Scan for the cell matching the given text and deliver its (X, Y) coordinate at center. 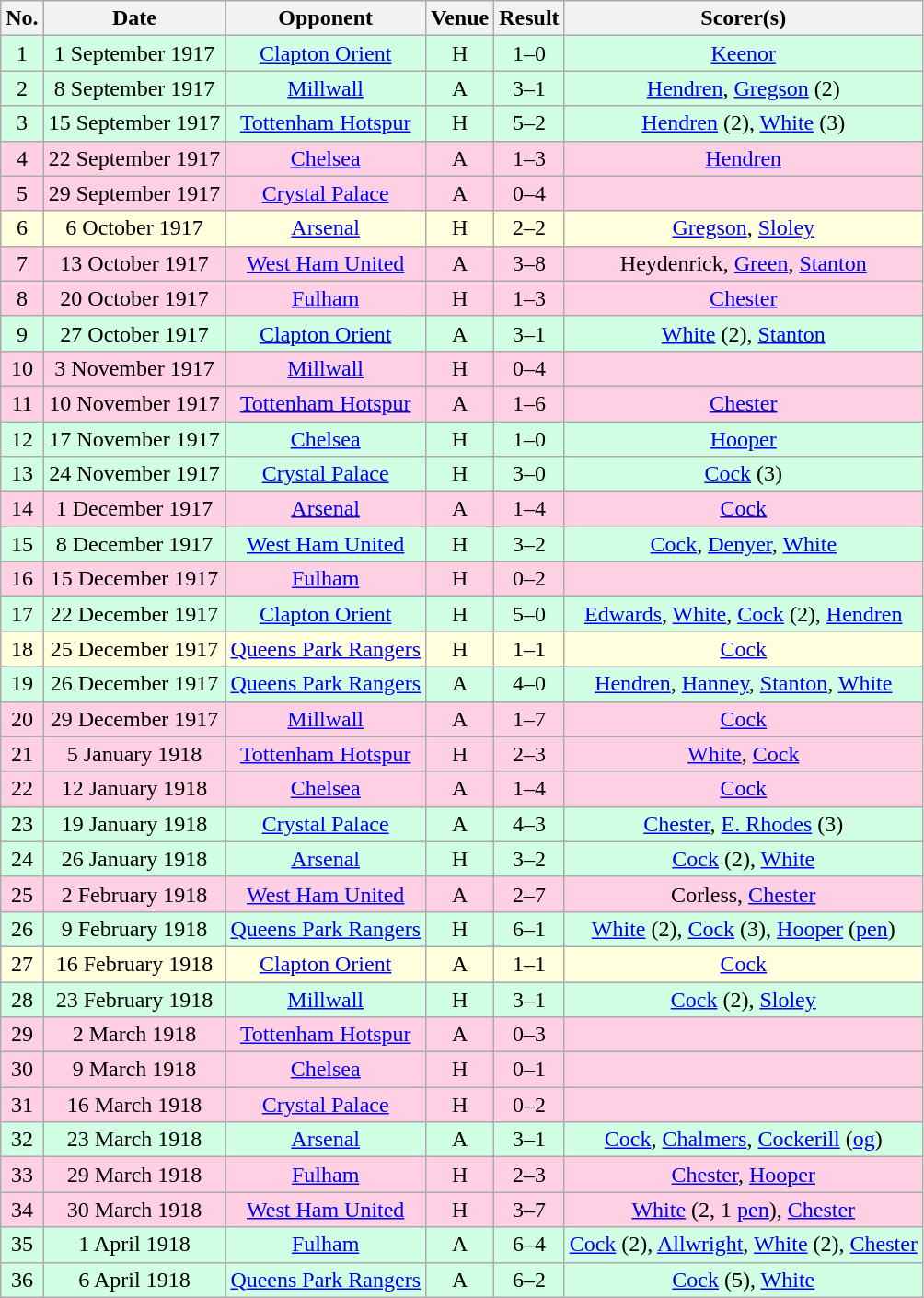
Hendren (2), White (3) (744, 123)
26 January 1918 (134, 859)
29 September 1917 (134, 193)
9 March 1918 (134, 1070)
3–0 (529, 474)
4–0 (529, 684)
19 January 1918 (134, 824)
Cock, Chalmers, Cockerill (og) (744, 1140)
23 February 1918 (134, 999)
15 December 1917 (134, 579)
12 January 1918 (134, 789)
29 December 1917 (134, 719)
6–4 (529, 1245)
2–7 (529, 894)
1 (22, 53)
2 February 1918 (134, 894)
6 October 1917 (134, 228)
Cock (5), White (744, 1280)
28 (22, 999)
24 (22, 859)
1–7 (529, 719)
20 October 1917 (134, 298)
34 (22, 1210)
Cock (2), Sloley (744, 999)
8 (22, 298)
11 (22, 403)
Cock, Denyer, White (744, 544)
6 April 1918 (134, 1280)
Scorer(s) (744, 18)
0–3 (529, 1035)
4 (22, 158)
Hooper (744, 439)
Edwards, White, Cock (2), Hendren (744, 614)
3 (22, 123)
10 (22, 368)
Keenor (744, 53)
9 (22, 333)
Chester, Hooper (744, 1175)
5 January 1918 (134, 754)
5–0 (529, 614)
1 September 1917 (134, 53)
Hendren, Gregson (2) (744, 88)
17 (22, 614)
16 (22, 579)
16 March 1918 (134, 1105)
27 (22, 964)
1 December 1917 (134, 509)
21 (22, 754)
25 (22, 894)
29 (22, 1035)
Opponent (326, 18)
White (2, 1 pen), Chester (744, 1210)
6–2 (529, 1280)
Chester, E. Rhodes (3) (744, 824)
22 December 1917 (134, 614)
4–3 (529, 824)
24 November 1917 (134, 474)
25 December 1917 (134, 649)
26 (22, 929)
22 (22, 789)
0–1 (529, 1070)
No. (22, 18)
9 February 1918 (134, 929)
2–2 (529, 228)
23 (22, 824)
31 (22, 1105)
18 (22, 649)
Cock (2), Allwright, White (2), Chester (744, 1245)
Hendren (744, 158)
14 (22, 509)
13 October 1917 (134, 263)
8 December 1917 (134, 544)
35 (22, 1245)
Cock (3) (744, 474)
3–8 (529, 263)
29 March 1918 (134, 1175)
7 (22, 263)
17 November 1917 (134, 439)
Heydenrick, Green, Stanton (744, 263)
33 (22, 1175)
White, Cock (744, 754)
36 (22, 1280)
23 March 1918 (134, 1140)
13 (22, 474)
2 (22, 88)
6 (22, 228)
20 (22, 719)
8 September 1917 (134, 88)
12 (22, 439)
19 (22, 684)
15 September 1917 (134, 123)
Gregson, Sloley (744, 228)
2 March 1918 (134, 1035)
30 March 1918 (134, 1210)
27 October 1917 (134, 333)
5–2 (529, 123)
Cock (2), White (744, 859)
26 December 1917 (134, 684)
6–1 (529, 929)
White (2), Stanton (744, 333)
15 (22, 544)
1–6 (529, 403)
Corless, Chester (744, 894)
Date (134, 18)
5 (22, 193)
16 February 1918 (134, 964)
30 (22, 1070)
32 (22, 1140)
White (2), Cock (3), Hooper (pen) (744, 929)
Hendren, Hanney, Stanton, White (744, 684)
Result (529, 18)
3–7 (529, 1210)
Venue (460, 18)
3 November 1917 (134, 368)
1 April 1918 (134, 1245)
22 September 1917 (134, 158)
10 November 1917 (134, 403)
